Detect which cell encompasses the target text, then output its [X, Y] center coordinate. 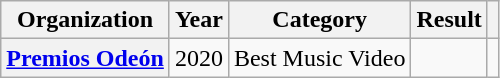
Best Music Video [320, 58]
Year [198, 20]
Result [449, 20]
Category [320, 20]
2020 [198, 58]
Premios Odeón [86, 58]
Organization [86, 20]
